Capture the cell that displays the provided text and extract its (x, y) central coordinate. 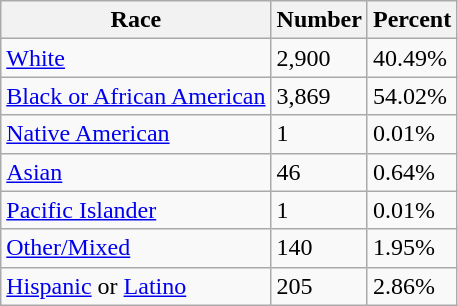
3,869 (319, 96)
Pacific Islander (136, 210)
Black or African American (136, 96)
Race (136, 20)
205 (319, 286)
0.64% (412, 172)
Percent (412, 20)
Native American (136, 134)
2,900 (319, 58)
Asian (136, 172)
Hispanic or Latino (136, 286)
40.49% (412, 58)
54.02% (412, 96)
2.86% (412, 286)
46 (319, 172)
Other/Mixed (136, 248)
1.95% (412, 248)
140 (319, 248)
Number (319, 20)
White (136, 58)
